Capture the cell that displays the provided text and extract its (x, y) central coordinate. 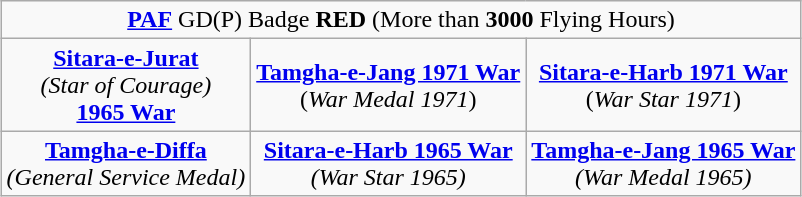
Sitara-e-Harb 1971 War(War Star 1971) (664, 85)
Tamgha-e-Diffa(General Service Medal) (126, 164)
Sitara-e-Harb 1965 War(War Star 1965) (388, 164)
PAF GD(P) Badge RED (More than 3000 Flying Hours) (401, 20)
Sitara-e-Jurat(Star of Courage)1965 War (126, 85)
Tamgha-e-Jang 1971 War(War Medal 1971) (388, 85)
Tamgha-e-Jang 1965 War(War Medal 1965) (664, 164)
